Search for the cell housing the specified text and yield its (x, y) center coordinate. 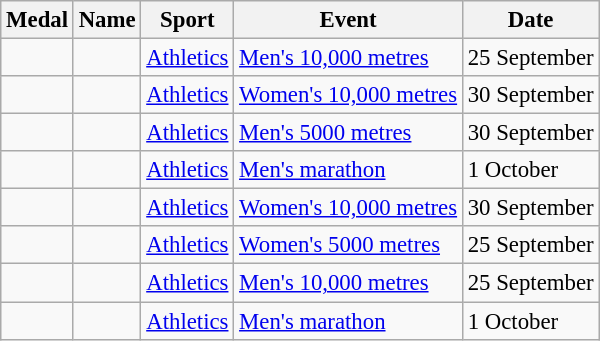
Medal (38, 20)
Name (107, 20)
Sport (188, 20)
Women's 5000 metres (348, 245)
Men's 5000 metres (348, 133)
Event (348, 20)
Date (530, 20)
